Return [x, y] of the center of cell containing provided text 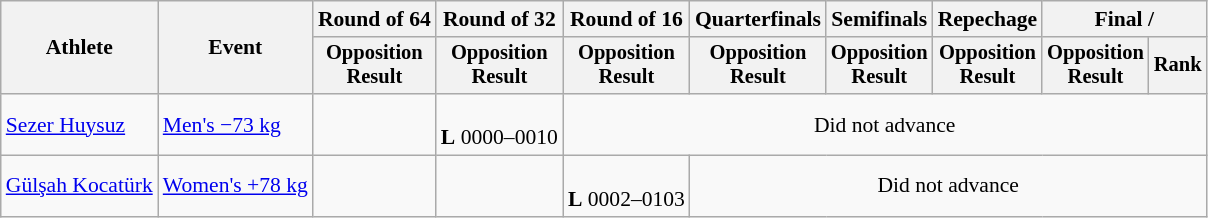
Semifinals [880, 19]
Repechage [988, 19]
Event [236, 48]
Gülşah Kocatürk [80, 186]
Round of 16 [626, 19]
Men's −73 kg [236, 124]
Final / [1124, 19]
Athlete [80, 48]
L 0000–0010 [500, 124]
Quarterfinals [758, 19]
Women's +78 kg [236, 186]
L 0002–0103 [626, 186]
Round of 64 [374, 19]
Sezer Huysuz [80, 124]
Round of 32 [500, 19]
Rank [1178, 66]
